Scan for the cell matching the given text and deliver its (x, y) coordinate at center. 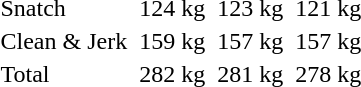
157 kg (250, 41)
159 kg (172, 41)
